For the text-containing cell, return its midpoint in (X, Y) coordinate format. 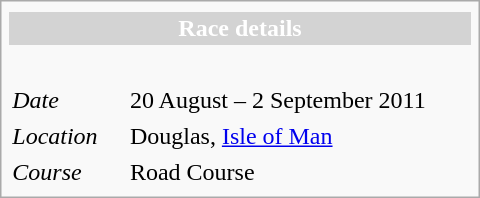
Date (66, 100)
20 August – 2 September 2011 (299, 100)
Douglas, Isle of Man (299, 136)
Race details (240, 28)
Location (66, 136)
Road Course (299, 172)
Course (66, 172)
